Pinpoint the cell where the given text exists, returning its (X, Y) midpoint coordinate. 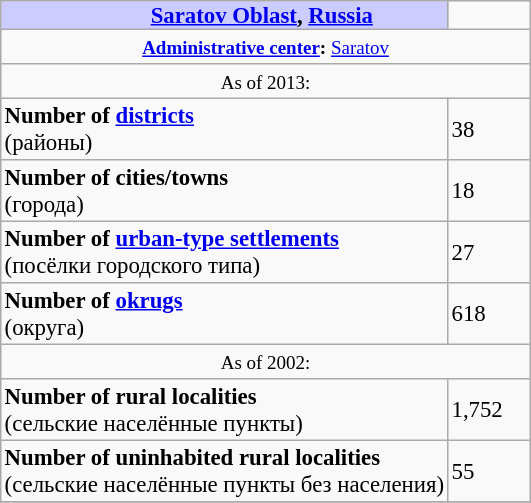
Number of urban-type settlements(посёлки городского типа) (224, 252)
Number of okrugs(округа) (224, 314)
Number of uninhabited rural localities(сельские населённые пункты без населения) (224, 471)
1,752 (489, 410)
Number of rural localities(сельские населённые пункты) (224, 410)
Number of districts(районы) (224, 129)
18 (489, 191)
38 (489, 129)
Saratov Oblast, Russia (224, 15)
Number of cities/towns(города) (224, 191)
As of 2002: (266, 361)
As of 2013: (266, 81)
27 (489, 252)
Administrative center: Saratov (266, 46)
618 (489, 314)
55 (489, 471)
